Scan for the cell matching the given text and deliver its (x, y) coordinate at center. 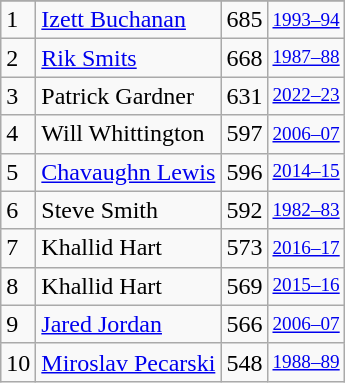
685 (244, 20)
4 (18, 134)
592 (244, 210)
9 (18, 324)
548 (244, 362)
668 (244, 58)
597 (244, 134)
Steve Smith (128, 210)
1988–89 (306, 362)
596 (244, 172)
Rik Smits (128, 58)
631 (244, 96)
2014–15 (306, 172)
Jared Jordan (128, 324)
Will Whittington (128, 134)
5 (18, 172)
566 (244, 324)
3 (18, 96)
Izett Buchanan (128, 20)
2016–17 (306, 248)
Miroslav Pecarski (128, 362)
569 (244, 286)
1993–94 (306, 20)
10 (18, 362)
2015–16 (306, 286)
2022–23 (306, 96)
Patrick Gardner (128, 96)
1982–83 (306, 210)
1987–88 (306, 58)
1 (18, 20)
573 (244, 248)
2 (18, 58)
6 (18, 210)
Chavaughn Lewis (128, 172)
8 (18, 286)
7 (18, 248)
